For the text-containing cell, return its midpoint in [X, Y] coordinate format. 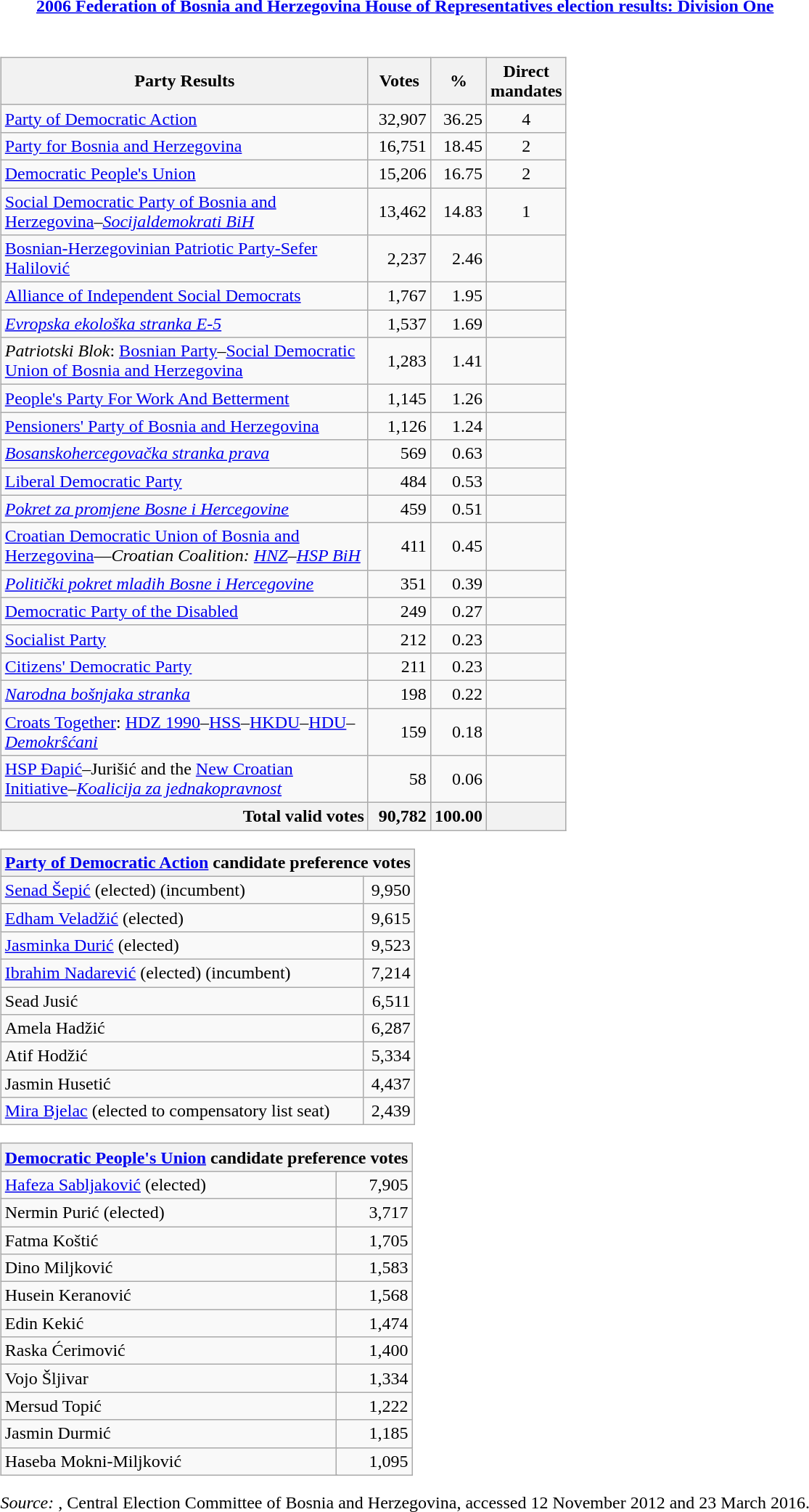
1,283 [399, 361]
2,439 [389, 1111]
Sead Jusić [181, 1001]
1,474 [374, 1323]
0.18 [459, 732]
100.00 [459, 817]
Pokret za promjene Bosne i Hercegovine [184, 509]
1,568 [374, 1296]
Votes [399, 81]
18.45 [459, 146]
7,905 [374, 1185]
411 [399, 546]
Democratic People's Union [184, 173]
Jasmin Durmić [168, 1434]
2,237 [399, 258]
Democratic Party of the Disabled [184, 611]
Ibrahim Nadarević (elected) (incumbent) [181, 973]
484 [399, 481]
351 [399, 584]
1,583 [374, 1268]
212 [399, 639]
Party for Bosnia and Herzegovina [184, 146]
9,950 [389, 890]
Politički pokret mladih Bosne i Hercegovine [184, 584]
1,185 [374, 1434]
1,145 [399, 399]
Social Democratic Party of Bosnia and Herzegovina–Socijaldemokrati BiH [184, 211]
9,523 [389, 945]
Party of Democratic Action [184, 118]
7,214 [389, 973]
2.46 [459, 258]
Atif Hodžić [181, 1056]
13,462 [399, 211]
Direct mandates [526, 81]
Evropska ekološka stranka E-5 [184, 324]
Bosnian-Herzegovinian Patriotic Party-Sefer Halilović [184, 258]
Senad Šepić (elected) (incumbent) [181, 890]
HSP Đapić–Jurišić and the New Croatian Initiative–Koalicija za jednakopravnost [184, 780]
1,095 [374, 1461]
1.69 [459, 324]
1,334 [374, 1378]
Citizens' Democratic Party [184, 666]
0.63 [459, 454]
6,287 [389, 1029]
0.06 [459, 780]
Mersud Topić [168, 1406]
569 [399, 454]
Edin Kekić [168, 1323]
16.75 [459, 173]
1,705 [374, 1241]
9,615 [389, 918]
1.41 [459, 361]
159 [399, 732]
198 [399, 694]
Democratic People's Union candidate preference votes [206, 1157]
Jasminka Durić (elected) [181, 945]
1.24 [459, 426]
6,511 [389, 1001]
Haseba Mokni-Miljković [168, 1461]
Mira Bjelac (elected to compensatory list seat) [181, 1111]
Liberal Democratic Party [184, 481]
Total valid votes [184, 817]
249 [399, 611]
3,717 [374, 1212]
0.22 [459, 694]
4,437 [389, 1084]
People's Party For Work And Betterment [184, 399]
0.51 [459, 509]
Croats Together: HDZ 1990–HSS–HKDU–HDU–Demokrŝćani [184, 732]
1,222 [374, 1406]
Fatma Koštić [168, 1241]
Croatian Democratic Union of Bosnia and Herzegovina—Croatian Coalition: HNZ–HSP BiH [184, 546]
Bosanskohercegovačka stranka prava [184, 454]
15,206 [399, 173]
0.53 [459, 481]
Hafeza Sabljaković (elected) [168, 1185]
0.27 [459, 611]
Dino Miljković [168, 1268]
Pensioners' Party of Bosnia and Herzegovina [184, 426]
Amela Hadžić [181, 1029]
58 [399, 780]
1,400 [374, 1351]
90,782 [399, 817]
0.39 [459, 584]
Edham Veladžić (elected) [181, 918]
1,767 [399, 296]
1,126 [399, 426]
% [459, 81]
36.25 [459, 118]
Socialist Party [184, 639]
0.45 [459, 546]
16,751 [399, 146]
32,907 [399, 118]
Raska Ćerimović [168, 1351]
14.83 [459, 211]
1.26 [459, 399]
Alliance of Independent Social Democrats [184, 296]
4 [526, 118]
Nermin Purić (elected) [168, 1212]
1 [526, 211]
Party Results [184, 81]
211 [399, 666]
Vojo Šljivar [168, 1378]
Husein Keranović [168, 1296]
Jasmin Husetić [181, 1084]
Patriotski Blok: Bosnian Party–Social Democratic Union of Bosnia and Herzegovina [184, 361]
Party of Democratic Action candidate preference votes [208, 862]
5,334 [389, 1056]
Narodna bošnjaka stranka [184, 694]
1,537 [399, 324]
459 [399, 509]
1.95 [459, 296]
